Search for the cell housing the specified text and yield its (x, y) center coordinate. 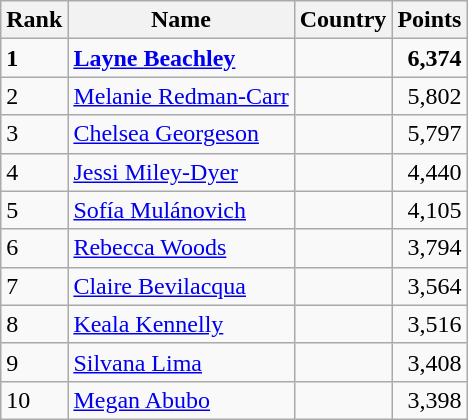
Claire Bevilacqua (181, 286)
Chelsea Georgeson (181, 134)
Melanie Redman-Carr (181, 96)
1 (34, 58)
3 (34, 134)
Rebecca Woods (181, 248)
7 (34, 286)
Points (430, 20)
Country (343, 20)
Silvana Lima (181, 362)
4 (34, 172)
2 (34, 96)
Sofía Mulánovich (181, 210)
10 (34, 400)
8 (34, 324)
5 (34, 210)
Megan Abubo (181, 400)
3,398 (430, 400)
4,440 (430, 172)
9 (34, 362)
3,408 (430, 362)
3,516 (430, 324)
3,794 (430, 248)
5,802 (430, 96)
Layne Beachley (181, 58)
3,564 (430, 286)
6 (34, 248)
6,374 (430, 58)
5,797 (430, 134)
Name (181, 20)
Jessi Miley-Dyer (181, 172)
4,105 (430, 210)
Rank (34, 20)
Keala Kennelly (181, 324)
